Extract the [x, y] coordinate from the center of the cell holding the provided text.  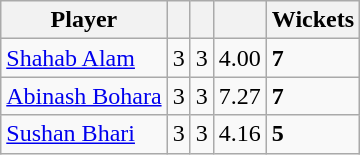
Sushan Bhari [84, 134]
Shahab Alam [84, 58]
Abinash Bohara [84, 96]
5 [312, 134]
Wickets [312, 20]
7.27 [240, 96]
4.00 [240, 58]
Player [84, 20]
4.16 [240, 134]
